Identify which cell holds the provided text, then report its (x, y) central coordinate. 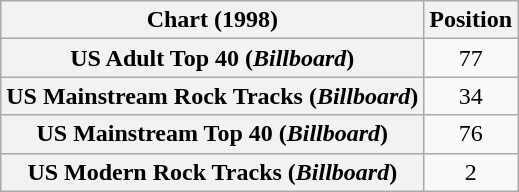
US Mainstream Top 40 (Billboard) (212, 134)
US Mainstream Rock Tracks (Billboard) (212, 96)
US Modern Rock Tracks (Billboard) (212, 172)
2 (471, 172)
34 (471, 96)
US Adult Top 40 (Billboard) (212, 58)
Chart (1998) (212, 20)
76 (471, 134)
77 (471, 58)
Position (471, 20)
